Identify which cell holds the provided text, then report its [x, y] central coordinate. 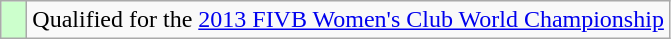
Qualified for the 2013 FIVB Women's Club World Championship [348, 20]
